Detect which cell encompasses the target text, then output its [x, y] center coordinate. 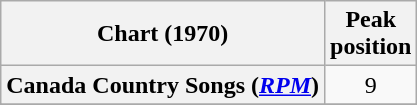
Peak position [371, 34]
Chart (1970) [163, 34]
Canada Country Songs (RPM) [163, 85]
9 [371, 85]
